Output the (x, y) coordinate of the center of the cell containing the given text.  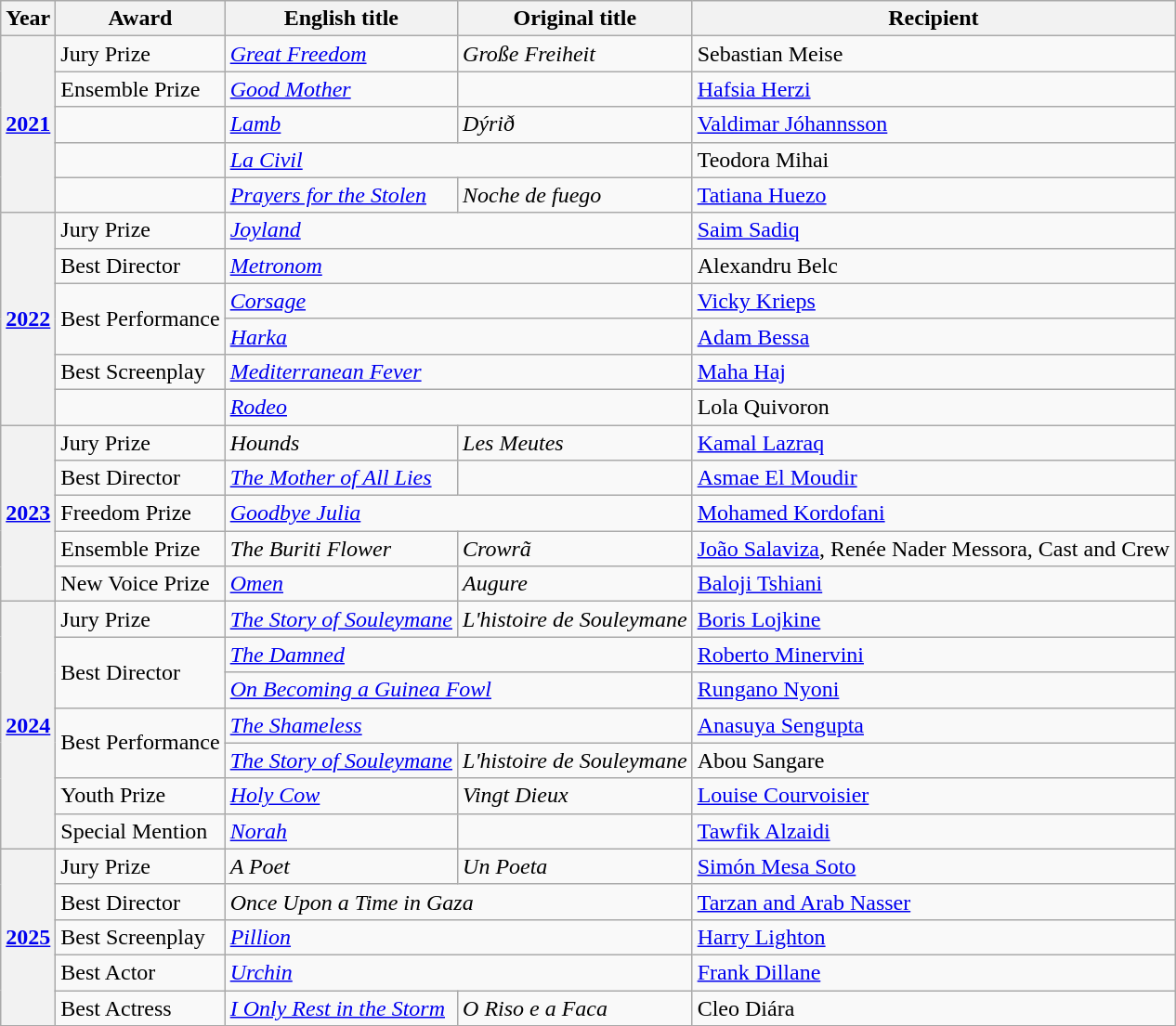
Urchin (459, 972)
Lamb (341, 124)
Holy Cow (341, 796)
A Poet (341, 866)
Adam Bessa (934, 336)
Great Freedom (341, 54)
Alexandru Belc (934, 266)
Les Meutes (576, 443)
Anasuya Sengupta (934, 725)
Year (28, 19)
The Mother of All Lies (341, 478)
Once Upon a Time in Gaza (459, 902)
Dýrið (576, 124)
Metronom (459, 266)
2023 (28, 513)
Hounds (341, 443)
Best Actress (140, 1007)
Maha Haj (934, 371)
Goodbye Julia (459, 513)
The Buriti Flower (341, 549)
Boris Lojkine (934, 619)
Mohamed Kordofani (934, 513)
Tatiana Huezo (934, 195)
Augure (576, 584)
Norah (341, 831)
Baloji Tshiani (934, 584)
Valdimar Jóhannsson (934, 124)
Harry Lighton (934, 937)
Rungano Nyoni (934, 690)
Große Freiheit (576, 54)
Hafsia Herzi (934, 89)
Saim Sadiq (934, 230)
Vicky Krieps (934, 301)
La Civil (459, 160)
Freedom Prize (140, 513)
Harka (459, 336)
Abou Sangare (934, 760)
Youth Prize (140, 796)
Special Mention (140, 831)
Best Actor (140, 972)
Corsage (459, 301)
2025 (28, 937)
Crowrã (576, 549)
Frank Dillane (934, 972)
Mediterranean Fever (459, 371)
Roberto Minervini (934, 655)
Tarzan and Arab Nasser (934, 902)
The Shameless (459, 725)
Tawfik Alzaidi (934, 831)
Good Mother (341, 89)
Asmae El Moudir (934, 478)
Lola Quivoron (934, 407)
Vingt Dieux (576, 796)
Award (140, 19)
Rodeo (459, 407)
2024 (28, 725)
Un Poeta (576, 866)
Joyland (459, 230)
Pillion (459, 937)
Simón Mesa Soto (934, 866)
O Riso e a Faca (576, 1007)
2022 (28, 318)
Recipient (934, 19)
On Becoming a Guinea Fowl (459, 690)
The Damned (459, 655)
Prayers for the Stolen (341, 195)
New Voice Prize (140, 584)
Louise Courvoisier (934, 796)
I Only Rest in the Storm (341, 1007)
2021 (28, 124)
Omen (341, 584)
Teodora Mihai (934, 160)
João Salaviza, Renée Nader Messora, Cast and Crew (934, 549)
Noche de fuego (576, 195)
Kamal Lazraq (934, 443)
English title (341, 19)
Sebastian Meise (934, 54)
Cleo Diára (934, 1007)
Original title (576, 19)
